Output the (X, Y) coordinate of the center of the cell containing the given text.  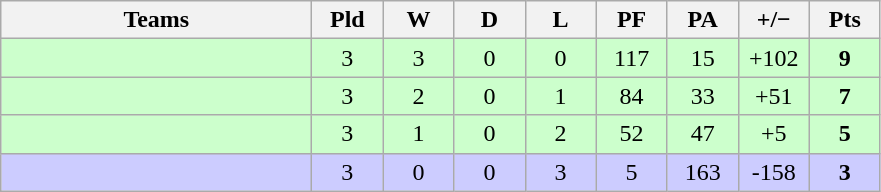
9 (844, 58)
+/− (774, 20)
117 (632, 58)
PA (702, 20)
W (418, 20)
-158 (774, 172)
Teams (156, 20)
163 (702, 172)
84 (632, 96)
33 (702, 96)
52 (632, 134)
15 (702, 58)
+5 (774, 134)
+102 (774, 58)
Pld (348, 20)
PF (632, 20)
7 (844, 96)
47 (702, 134)
L (560, 20)
D (490, 20)
Pts (844, 20)
+51 (774, 96)
